Find where the given text appears and provide that cell's center as [x, y] coordinate. 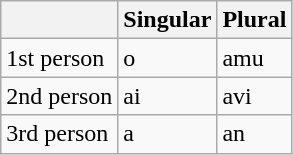
a [168, 134]
amu [254, 58]
ai [168, 96]
3rd person [60, 134]
2nd person [60, 96]
Singular [168, 20]
avi [254, 96]
an [254, 134]
Plural [254, 20]
1st person [60, 58]
o [168, 58]
